Pinpoint the cell where the given text exists, returning its [x, y] midpoint coordinate. 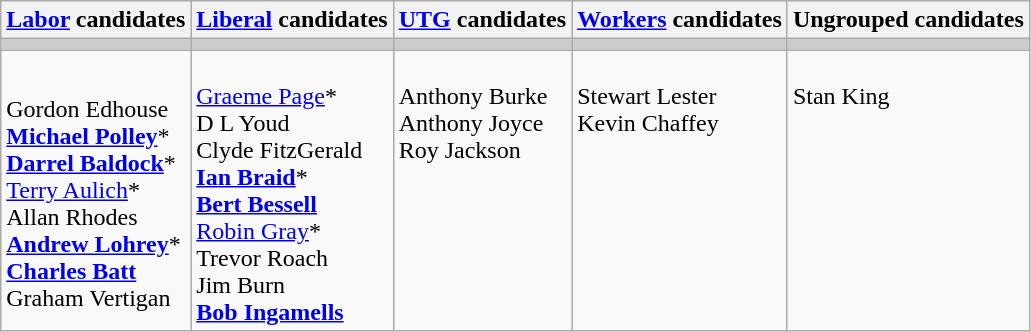
UTG candidates [482, 20]
Anthony Burke Anthony Joyce Roy Jackson [482, 190]
Workers candidates [680, 20]
Liberal candidates [292, 20]
Labor candidates [96, 20]
Graeme Page* D L Youd Clyde FitzGerald Ian Braid* Bert Bessell Robin Gray* Trevor Roach Jim Burn Bob Ingamells [292, 190]
Ungrouped candidates [908, 20]
Stan King [908, 190]
Stewart Lester Kevin Chaffey [680, 190]
Gordon Edhouse Michael Polley* Darrel Baldock* Terry Aulich* Allan Rhodes Andrew Lohrey* Charles Batt Graham Vertigan [96, 190]
